Return the (x, y) coordinate for the center point of the cell that contains the specified text.  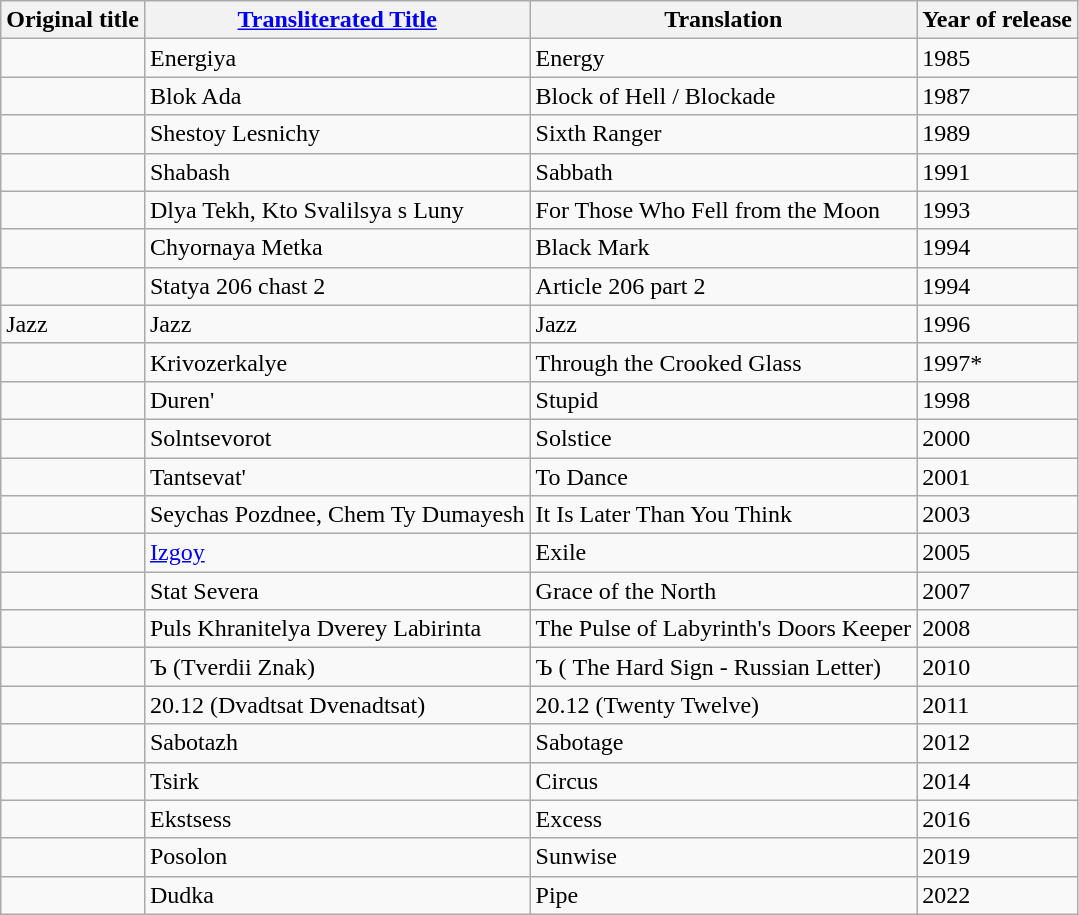
2010 (998, 667)
1998 (998, 400)
Chyornaya Metka (337, 248)
1989 (998, 134)
Block of Hell / Blockade (724, 96)
Ekstsess (337, 819)
2005 (998, 553)
1987 (998, 96)
Ъ (Tverdii Znak) (337, 667)
Pipe (724, 895)
Stat Severa (337, 591)
For Those Who Fell from the Moon (724, 210)
Article 206 part 2 (724, 286)
Stupid (724, 400)
It Is Later Than You Think (724, 515)
1997* (998, 362)
Dudka (337, 895)
Sabbath (724, 172)
Statya 206 chast 2 (337, 286)
Translation (724, 20)
2022 (998, 895)
Exile (724, 553)
20.12 (Dvadtsat Dvenadtsat) (337, 705)
Solntsevorot (337, 438)
2001 (998, 477)
The Pulse of Labyrinth's Doors Keeper (724, 629)
Puls Khranitelya Dverey Labirinta (337, 629)
Tsirk (337, 781)
2019 (998, 857)
Sabotazh (337, 743)
1993 (998, 210)
1991 (998, 172)
Black Mark (724, 248)
Original title (73, 20)
Solstice (724, 438)
1985 (998, 58)
2016 (998, 819)
Tantsevat' (337, 477)
Dlya Tekh, Kto Svalilsya s Luny (337, 210)
Sixth Ranger (724, 134)
Posolon (337, 857)
Duren' (337, 400)
Shabash (337, 172)
20.12 (Twenty Twelve) (724, 705)
Through the Crooked Glass (724, 362)
2007 (998, 591)
Krivozerkalye (337, 362)
Year of release (998, 20)
Shestoy Lesnichy (337, 134)
Blok Ada (337, 96)
2011 (998, 705)
Transliterated Title (337, 20)
Grace of the North (724, 591)
2008 (998, 629)
Energy (724, 58)
Energiya (337, 58)
Izgoy (337, 553)
Seychas Pozdnee, Chem Ty Dumayesh (337, 515)
To Dance (724, 477)
2012 (998, 743)
2014 (998, 781)
Sabotage (724, 743)
1996 (998, 324)
Circus (724, 781)
2003 (998, 515)
Excess (724, 819)
Ъ ( The Hard Sign - Russian Letter) (724, 667)
2000 (998, 438)
Sunwise (724, 857)
